Determine the [x, y] coordinate at the center of the cell enclosing the given text.  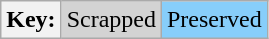
Scrapped [111, 20]
Key: [31, 20]
Preserved [214, 20]
